Determine the (x, y) coordinate at the center of the cell enclosing the given text.  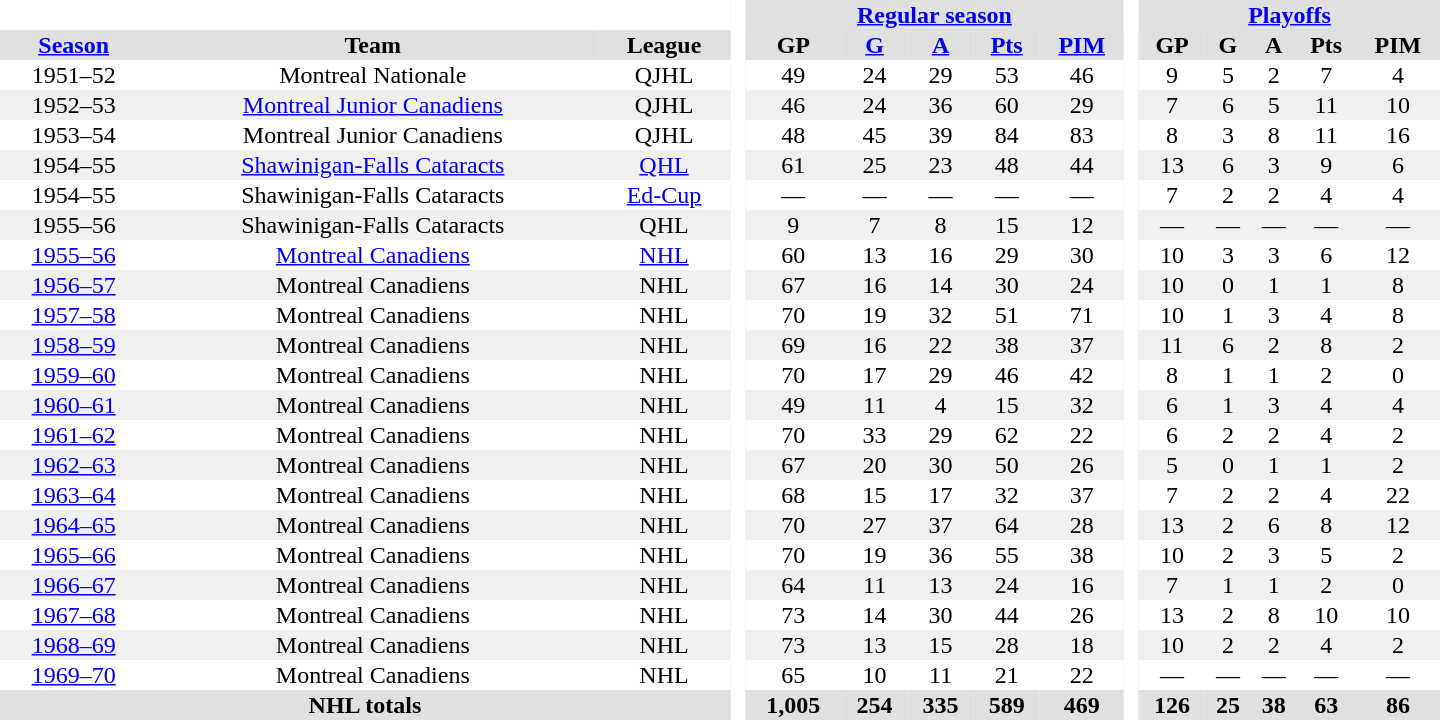
1962–63 (74, 465)
1952–53 (74, 105)
1969–70 (74, 675)
335 (941, 705)
Playoffs (1290, 15)
63 (1326, 705)
23 (941, 165)
254 (875, 705)
71 (1082, 315)
Season (74, 45)
Team (372, 45)
1965–66 (74, 555)
1956–57 (74, 285)
62 (1007, 435)
1960–61 (74, 405)
Ed-Cup (664, 195)
589 (1007, 705)
68 (794, 495)
1959–60 (74, 375)
20 (875, 465)
21 (1007, 675)
1953–54 (74, 135)
NHL totals (365, 705)
55 (1007, 555)
1957–58 (74, 315)
1963–64 (74, 495)
65 (794, 675)
1967–68 (74, 615)
84 (1007, 135)
27 (875, 525)
1951–52 (74, 75)
53 (1007, 75)
1958–59 (74, 345)
50 (1007, 465)
86 (1398, 705)
126 (1172, 705)
45 (875, 135)
League (664, 45)
469 (1082, 705)
42 (1082, 375)
1966–67 (74, 585)
33 (875, 435)
39 (941, 135)
Regular season (934, 15)
18 (1082, 645)
83 (1082, 135)
1968–69 (74, 645)
1,005 (794, 705)
69 (794, 345)
51 (1007, 315)
1964–65 (74, 525)
Montreal Nationale (372, 75)
61 (794, 165)
1961–62 (74, 435)
